Find where the given text appears and provide that cell's center as (x, y) coordinate. 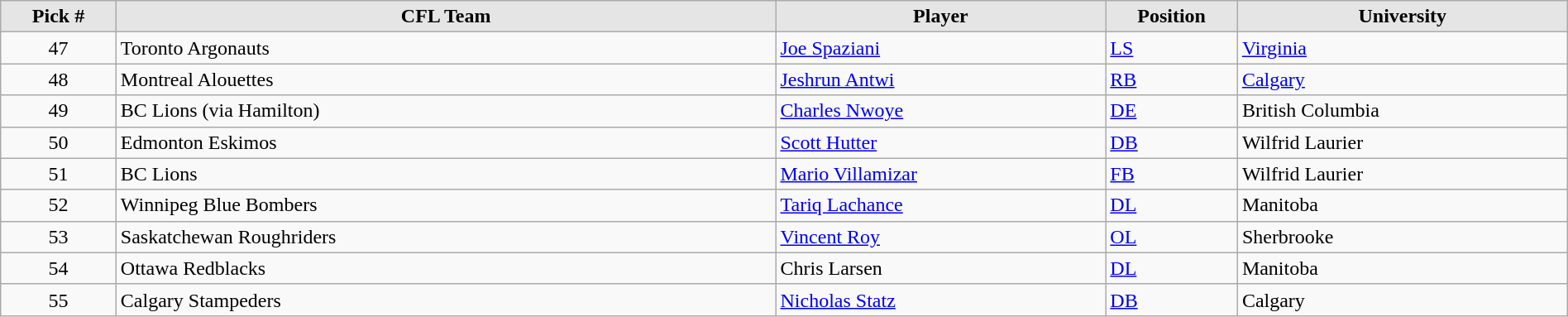
CFL Team (446, 17)
Winnipeg Blue Bombers (446, 205)
Pick # (59, 17)
OL (1172, 237)
BC Lions (via Hamilton) (446, 111)
55 (59, 300)
50 (59, 142)
47 (59, 48)
53 (59, 237)
48 (59, 79)
Vincent Roy (941, 237)
Chris Larsen (941, 268)
51 (59, 174)
DE (1172, 111)
British Columbia (1403, 111)
Tariq Lachance (941, 205)
Position (1172, 17)
Scott Hutter (941, 142)
Toronto Argonauts (446, 48)
FB (1172, 174)
University (1403, 17)
Mario Villamizar (941, 174)
Nicholas Statz (941, 300)
Jeshrun Antwi (941, 79)
Joe Spaziani (941, 48)
Edmonton Eskimos (446, 142)
Virginia (1403, 48)
Calgary Stampeders (446, 300)
Montreal Alouettes (446, 79)
Saskatchewan Roughriders (446, 237)
LS (1172, 48)
49 (59, 111)
52 (59, 205)
RB (1172, 79)
Player (941, 17)
BC Lions (446, 174)
Charles Nwoye (941, 111)
Ottawa Redblacks (446, 268)
Sherbrooke (1403, 237)
54 (59, 268)
